Identify which cell holds the provided text, then report its (x, y) central coordinate. 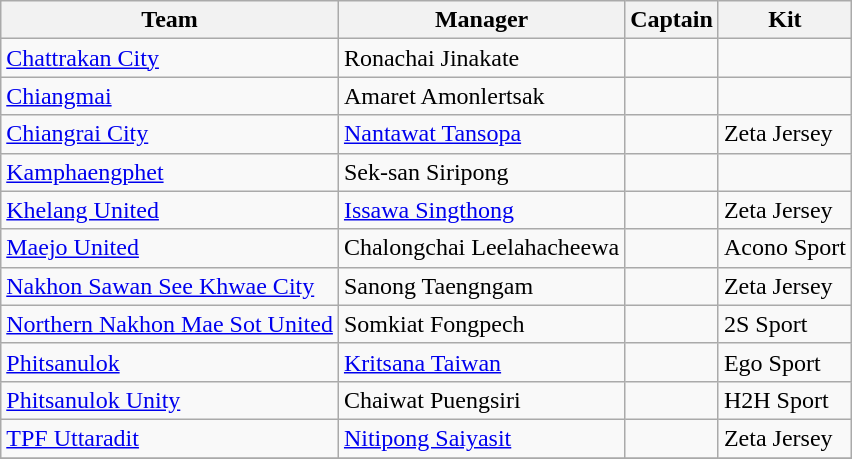
Northern Nakhon Mae Sot United (170, 324)
Chalongchai Leelahacheewa (481, 248)
Ronachai Jinakate (481, 58)
Kit (784, 20)
Issawa Singthong (481, 210)
Phitsanulok Unity (170, 400)
Captain (672, 20)
Team (170, 20)
Manager (481, 20)
Kritsana Taiwan (481, 362)
Chiangmai (170, 96)
Maejo United (170, 248)
Chaiwat Puengsiri (481, 400)
Nakhon Sawan See Khwae City (170, 286)
Phitsanulok (170, 362)
Khelang United (170, 210)
Ego Sport (784, 362)
Acono Sport (784, 248)
Sanong Taengngam (481, 286)
Somkiat Fongpech (481, 324)
Nantawat Tansopa (481, 134)
Chiangrai City (170, 134)
Sek-san Siripong (481, 172)
Nitipong Saiyasit (481, 438)
Amaret Amonlertsak (481, 96)
TPF Uttaradit (170, 438)
Chattrakan City (170, 58)
2S Sport (784, 324)
Kamphaengphet (170, 172)
H2H Sport (784, 400)
